Output the (X, Y) coordinate of the center of the cell containing the given text.  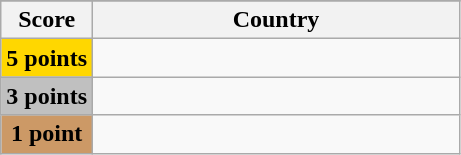
Country (276, 20)
3 points (47, 96)
Score (47, 20)
5 points (47, 58)
1 point (47, 134)
